Search for the cell housing the specified text and yield its [X, Y] center coordinate. 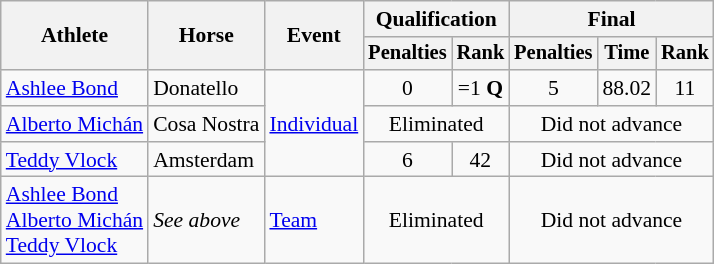
Athlete [74, 36]
Horse [206, 36]
Event [314, 36]
Individual [314, 124]
Time [626, 54]
=1 Q [481, 88]
5 [553, 88]
Ashlee BondAlberto MichánTeddy Vlock [74, 220]
6 [407, 160]
Cosa Nostra [206, 124]
Ashlee Bond [74, 88]
88.02 [626, 88]
Alberto Michán [74, 124]
Teddy Vlock [74, 160]
11 [685, 88]
Qualification [436, 19]
0 [407, 88]
Team [314, 220]
Final [612, 19]
See above [206, 220]
42 [481, 160]
Donatello [206, 88]
Amsterdam [206, 160]
